Detect which cell encompasses the target text, then output its [X, Y] center coordinate. 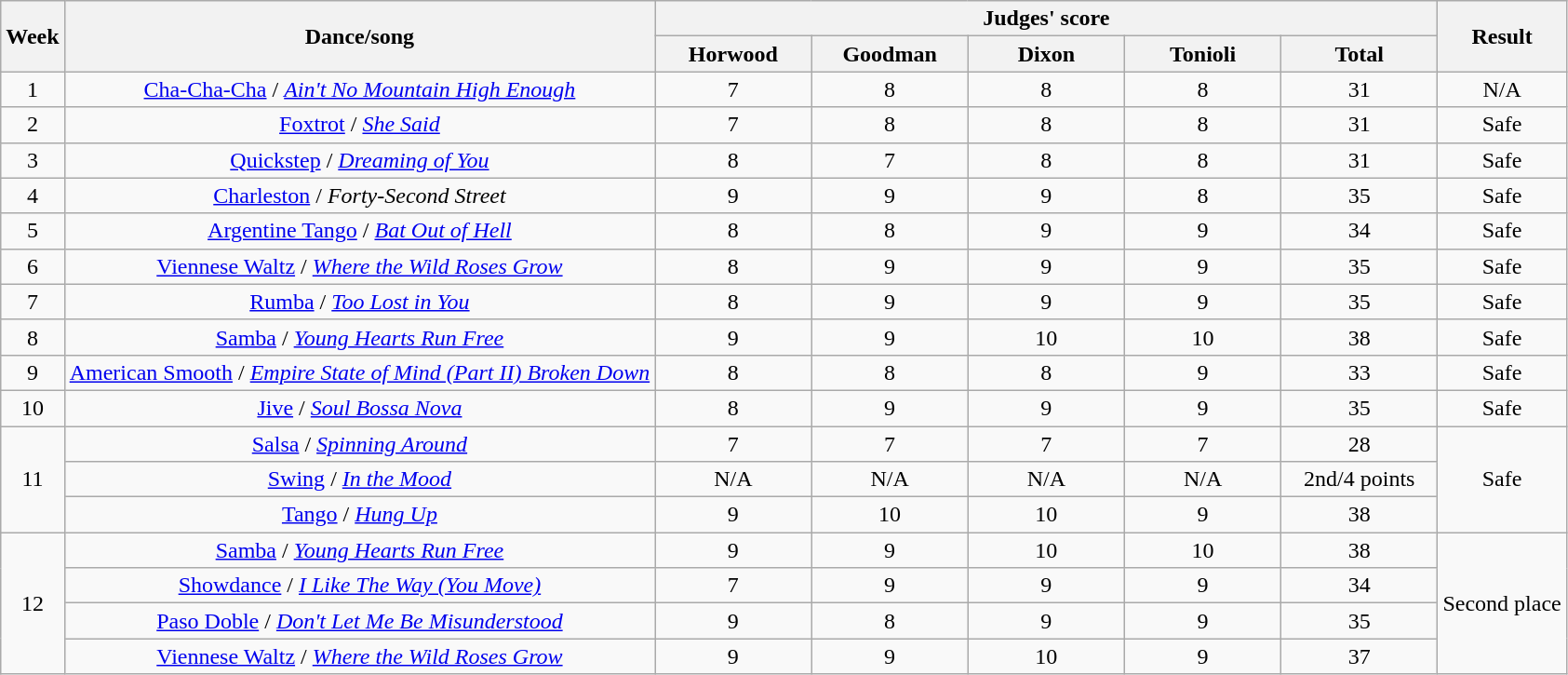
Paso Doble / Don't Let Me Be Misunderstood [359, 621]
Tango / Hung Up [359, 515]
Total [1360, 54]
Jive / Soul Bossa Nova [359, 408]
12 [33, 603]
Cha-Cha-Cha / Ain't No Mountain High Enough [359, 89]
4 [33, 196]
2nd/4 points [1360, 479]
1 [33, 89]
Second place [1502, 603]
Goodman [890, 54]
Charleston / Forty-Second Street [359, 196]
Dance/song [359, 36]
Swing / In the Mood [359, 479]
Showdance / I Like The Way (You Move) [359, 586]
Tonioli [1202, 54]
Quickstep / Dreaming of You [359, 160]
6 [33, 266]
Rumba / Too Lost in You [359, 302]
2 [33, 125]
3 [33, 160]
Dixon [1046, 54]
Judges' score [1046, 19]
American Smooth / Empire State of Mind (Part II) Broken Down [359, 372]
Argentine Tango / Bat Out of Hell [359, 231]
Salsa / Spinning Around [359, 444]
Foxtrot / She Said [359, 125]
37 [1360, 656]
5 [33, 231]
33 [1360, 372]
Result [1502, 36]
Horwood [733, 54]
11 [33, 479]
Week [33, 36]
28 [1360, 444]
